Search for the cell housing the specified text and yield its (X, Y) center coordinate. 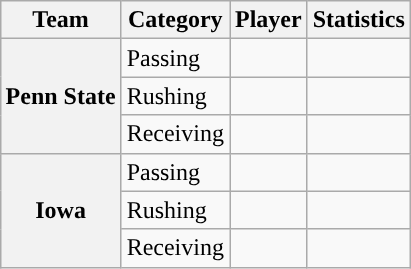
Statistics (358, 20)
Team (60, 20)
Category (175, 20)
Penn State (60, 96)
Iowa (60, 210)
Player (269, 20)
